Provide the (x, y) coordinate of the cell's center where the given text is located.  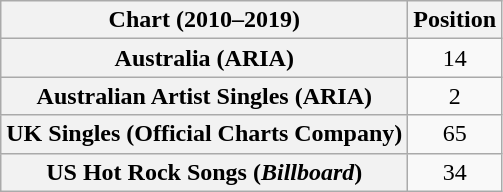
Australian Artist Singles (ARIA) (204, 96)
US Hot Rock Songs (Billboard) (204, 172)
34 (455, 172)
14 (455, 58)
Chart (2010–2019) (204, 20)
UK Singles (Official Charts Company) (204, 134)
2 (455, 96)
Position (455, 20)
65 (455, 134)
Australia (ARIA) (204, 58)
